From the cell containing the given text, extract its center point as (X, Y) coordinate. 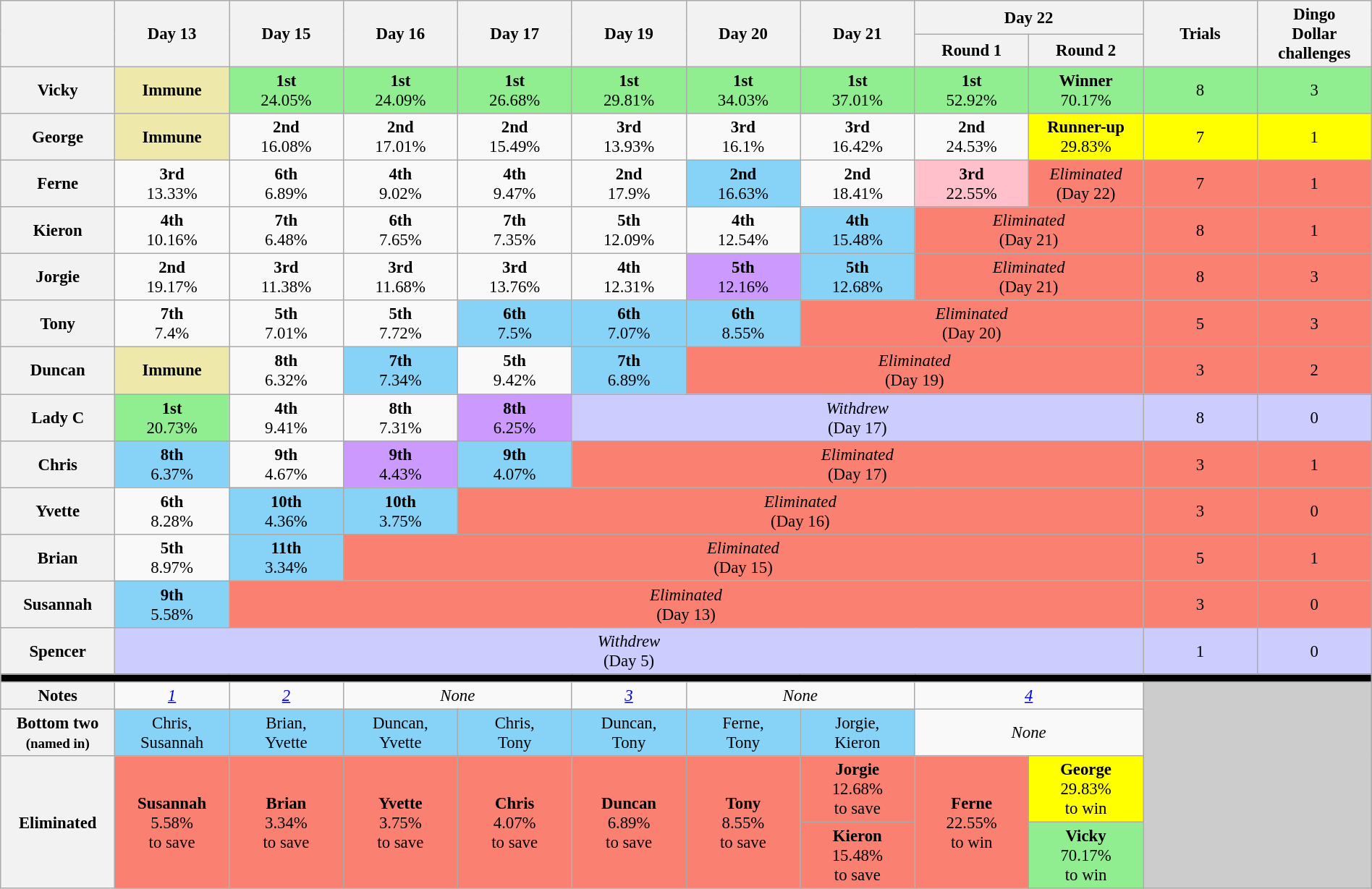
Eliminated(Day 15) (742, 557)
10th4.36% (286, 511)
6th7.5% (514, 324)
Eliminated(Day 13) (686, 605)
7th6.48% (286, 230)
Day 16 (400, 34)
3rd13.76% (514, 278)
Round 2 (1086, 51)
Winner70.17% (1086, 91)
7th7.34% (400, 370)
1st26.68% (514, 91)
2nd16.08% (286, 137)
Duncan (58, 370)
3rd11.38% (286, 278)
Brian, Yvette (286, 732)
3rd16.42% (857, 137)
3rd22.55% (972, 184)
Susannah (58, 605)
8th6.32% (286, 370)
George (58, 137)
Chris (58, 464)
Day 15 (286, 34)
7th7.4% (172, 324)
9th5.58% (172, 605)
6th7.65% (400, 230)
11th3.34% (286, 557)
3rd16.1% (743, 137)
Brian (58, 557)
8th7.31% (400, 418)
5th7.72% (400, 324)
1st24.05% (286, 91)
4th9.41% (286, 418)
5th9.42% (514, 370)
2nd19.17% (172, 278)
4 (1029, 696)
Round 1 (972, 51)
Lady C (58, 418)
2nd16.63% (743, 184)
Eliminated(Day 16) (800, 511)
7th6.89% (629, 370)
Kieron15.48%to save (857, 856)
Chris4.07%to save (514, 822)
Notes (58, 696)
Duncan, Tony (629, 732)
2nd18.41% (857, 184)
Eliminated(Day 22) (1086, 184)
Day 22 (1029, 17)
10th3.75% (400, 511)
Kieron (58, 230)
Day 19 (629, 34)
5th12.16% (743, 278)
Susannah5.58%to save (172, 822)
1st52.92% (972, 91)
Tony8.55%to save (743, 822)
Day 20 (743, 34)
Day 21 (857, 34)
5th7.01% (286, 324)
Yvette (58, 511)
Bottom two(named in) (58, 732)
Jorgie12.68%to save (857, 789)
1st24.09% (400, 91)
2nd15.49% (514, 137)
Yvette3.75%to save (400, 822)
7th7.35% (514, 230)
5th8.97% (172, 557)
Brian3.34%to save (286, 822)
Chris, Susannah (172, 732)
4th9.02% (400, 184)
Ferne (58, 184)
George29.83%to win (1086, 789)
Jorgie (58, 278)
1st37.01% (857, 91)
Jorgie, Kieron (857, 732)
Withdrew(Day 5) (630, 651)
9th4.67% (286, 464)
5th12.09% (629, 230)
3rd11.68% (400, 278)
6th8.55% (743, 324)
Chris, Tony (514, 732)
6th6.89% (286, 184)
9th4.07% (514, 464)
5th12.68% (857, 278)
4th9.47% (514, 184)
Duncan, Yvette (400, 732)
8th6.25% (514, 418)
9th4.43% (400, 464)
Day 13 (172, 34)
2nd17.01% (400, 137)
8th6.37% (172, 464)
2nd24.53% (972, 137)
6th7.07% (629, 324)
Trials (1200, 34)
Withdrew(Day 17) (857, 418)
Spencer (58, 651)
Vicky70.17%to win (1086, 856)
Duncan6.89%to save (629, 822)
4th10.16% (172, 230)
1st29.81% (629, 91)
Eliminated (58, 822)
Vicky (58, 91)
Runner-up29.83% (1086, 137)
Eliminated(Day 19) (915, 370)
DingoDollarchallenges (1314, 34)
Eliminated(Day 17) (857, 464)
2nd17.9% (629, 184)
3rd13.33% (172, 184)
6th8.28% (172, 511)
Ferne, Tony (743, 732)
1st34.03% (743, 91)
4th12.54% (743, 230)
Day 17 (514, 34)
4th15.48% (857, 230)
3rd13.93% (629, 137)
Eliminated(Day 20) (972, 324)
Tony (58, 324)
1st20.73% (172, 418)
4th12.31% (629, 278)
Ferne22.55%to win (972, 822)
